Detect which cell encompasses the target text, then output its (X, Y) center coordinate. 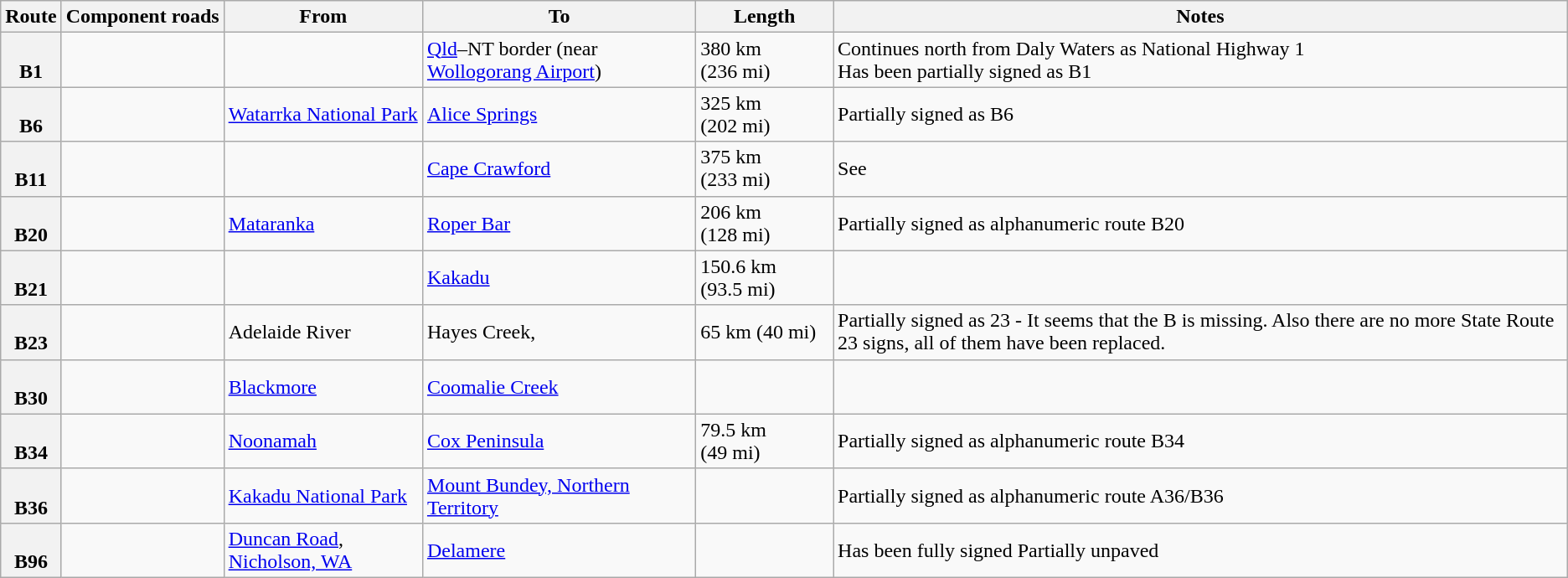
Length (765, 17)
See (1201, 169)
Hayes Creek, (559, 332)
Delamere (559, 550)
Duncan Road, Nicholson, WA (323, 550)
Partially signed as 23 - It seems that the B is missing. Also there are no more State Route 23 signs, all of them have been replaced. (1201, 332)
To (559, 17)
B30 (31, 387)
79.5 km (49 mi) (765, 441)
Partially signed as alphanumeric route B20 (1201, 223)
Has been fully signed Partially unpaved (1201, 550)
Notes (1201, 17)
B20 (31, 223)
Alice Springs (559, 114)
206 km (128 mi) (765, 223)
150.6 km (93.5 mi) (765, 278)
325 km (202 mi) (765, 114)
Mataranka (323, 223)
B6 (31, 114)
Watarrka National Park (323, 114)
Mount Bundey, Northern Territory (559, 496)
Cox Peninsula (559, 441)
B11 (31, 169)
Partially signed as alphanumeric route A36/B36 (1201, 496)
375 km (233 mi) (765, 169)
Adelaide River (323, 332)
Partially signed as alphanumeric route B34 (1201, 441)
Kakadu National Park (323, 496)
Continues north from Daly Waters as National Highway 1Has been partially signed as B1 (1201, 60)
Kakadu (559, 278)
Partially signed as B6 (1201, 114)
Cape Crawford (559, 169)
Roper Bar (559, 223)
Route (31, 17)
From (323, 17)
B1 (31, 60)
B23 (31, 332)
380 km (236 mi) (765, 60)
B21 (31, 278)
B34 (31, 441)
B96 (31, 550)
Blackmore (323, 387)
Coomalie Creek (559, 387)
Qld–NT border (near Wollogorang Airport) (559, 60)
B36 (31, 496)
65 km (40 mi) (765, 332)
Component roads (142, 17)
Noonamah (323, 441)
